Provide the [x, y] coordinate of the cell's center where the given text is located.  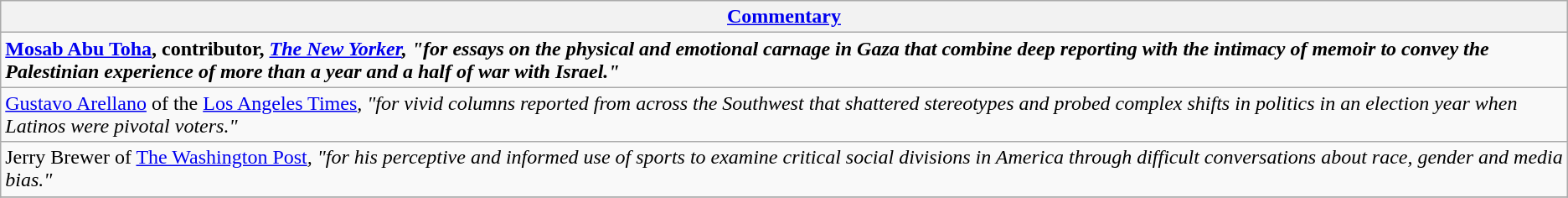
Commentary [784, 17]
